Determine the (X, Y) coordinate at the center of the cell enclosing the given text.  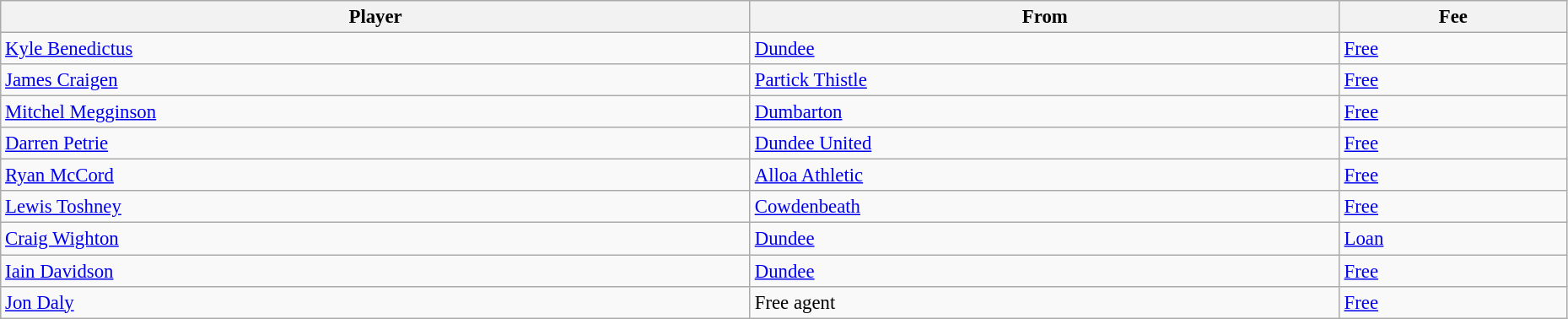
Partick Thistle (1044, 80)
Jon Daly (376, 302)
Fee (1452, 17)
Cowdenbeath (1044, 207)
James Craigen (376, 80)
Loan (1452, 239)
Darren Petrie (376, 143)
Alloa Athletic (1044, 176)
Ryan McCord (376, 176)
Player (376, 17)
Free agent (1044, 302)
Lewis Toshney (376, 207)
From (1044, 17)
Craig Wighton (376, 239)
Mitchel Megginson (376, 112)
Iain Davidson (376, 271)
Dumbarton (1044, 112)
Kyle Benedictus (376, 49)
Dundee United (1044, 143)
